Return the [X, Y] coordinate for the center point of the cell that contains the specified text.  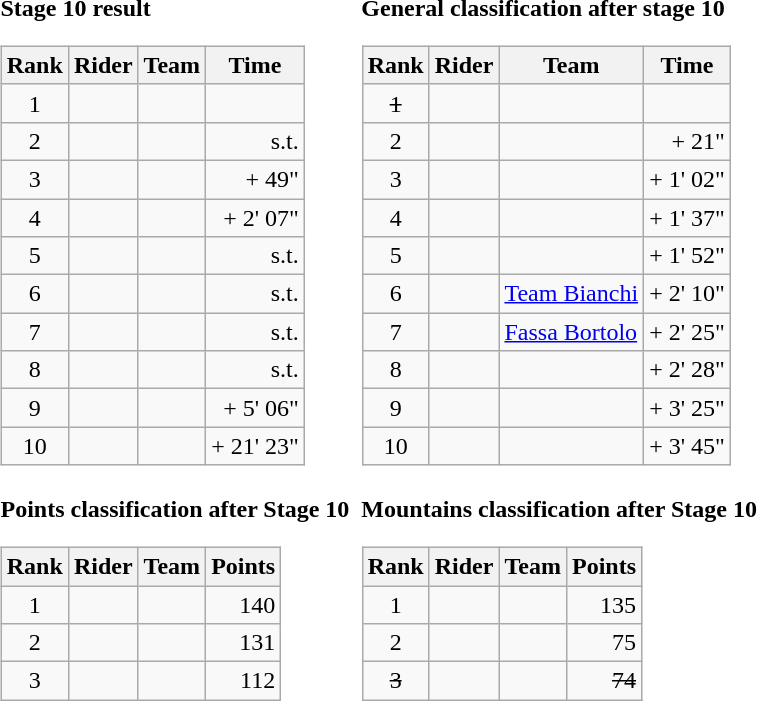
+ 2' 07" [256, 217]
75 [604, 643]
+ 5' 06" [256, 408]
112 [244, 681]
140 [244, 605]
+ 3' 25" [688, 408]
+ 2' 28" [688, 370]
+ 1' 37" [688, 217]
+ 1' 02" [688, 179]
+ 21' 23" [256, 446]
Team Bianchi [572, 294]
+ 49" [256, 179]
74 [604, 681]
+ 2' 25" [688, 332]
135 [604, 605]
+ 3' 45" [688, 446]
131 [244, 643]
+ 2' 10" [688, 294]
Fassa Bortolo [572, 332]
+ 1' 52" [688, 256]
+ 21" [688, 141]
